Scan for the cell matching the given text and deliver its [X, Y] coordinate at center. 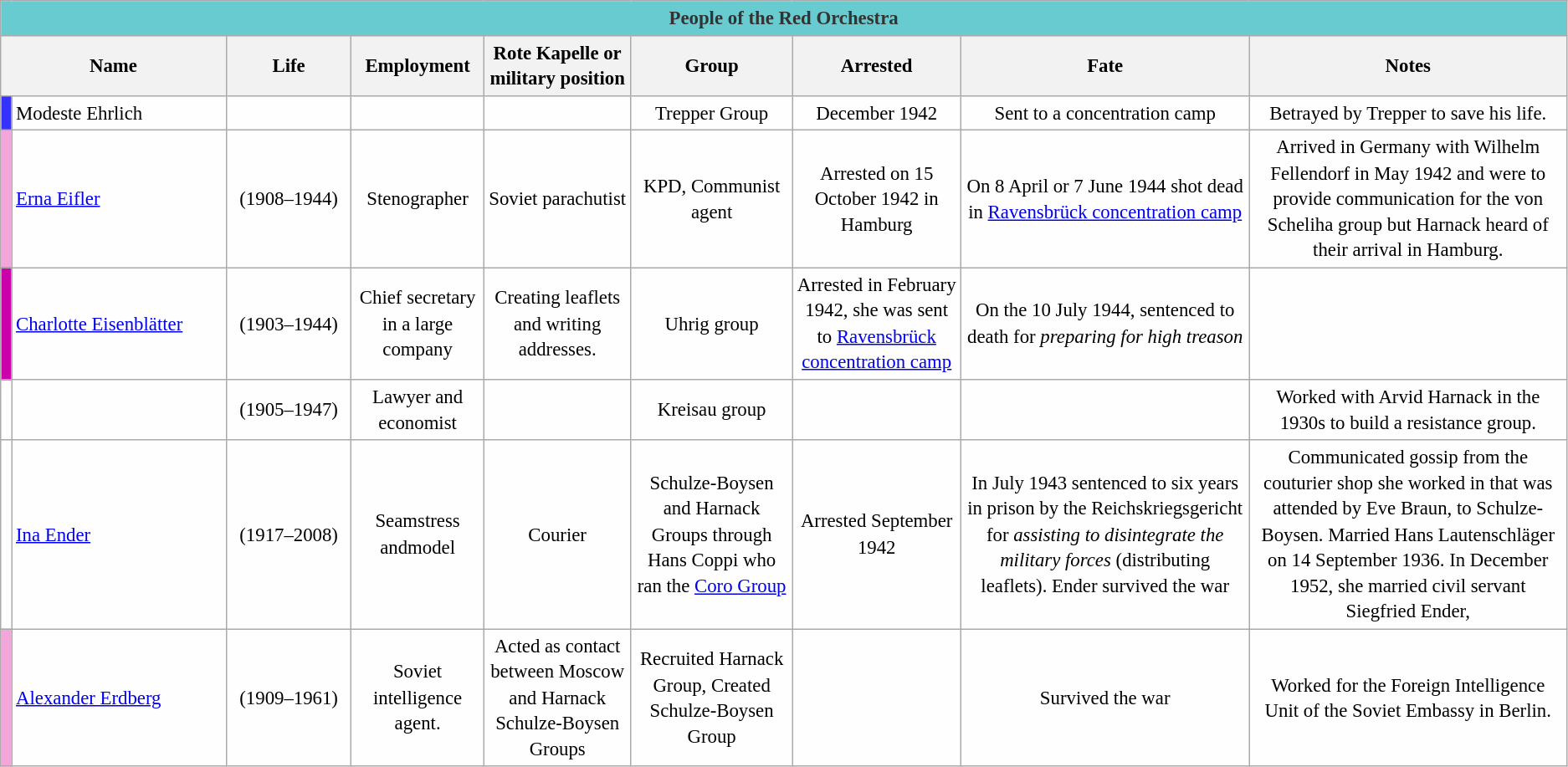
Chief secretary in a large company [418, 324]
Soviet parachutist [557, 199]
Group [711, 65]
Trepper Group [711, 112]
Acted as contact between Moscow and Harnack Schulze-Boysen Groups [557, 698]
(1903–1944) [289, 324]
Life [289, 65]
Worked with Arvid Harnack in the 1930s to build a resistance group. [1407, 410]
Soviet intelligence agent. [418, 698]
Fate [1104, 65]
Lawyer and economist [418, 410]
Erna Eifler [119, 199]
(1905–1947) [289, 410]
Sent to a concentration camp [1104, 112]
Recruited Harnack Group, Created Schulze-Boysen Group [711, 698]
People of the Red Orchestra [784, 18]
Name [114, 65]
Employment [418, 65]
Worked for the Foreign Intelligence Unit of the Soviet Embassy in Berlin. [1407, 698]
(1917–2008) [289, 534]
Rote Kapelle or military position [557, 65]
Arrested September 1942 [877, 534]
Notes [1407, 65]
Schulze-Boysen and Harnack Groups through Hans Coppi who ran the Coro Group [711, 534]
KPD, Communist agent [711, 199]
Courier [557, 534]
On 8 April or 7 June 1944 shot dead in Ravensbrück concentration camp [1104, 199]
(1909–1961) [289, 698]
Arrested on 15 October 1942 in Hamburg [877, 199]
Uhrig group [711, 324]
Arrested [877, 65]
Seamstress andmodel [418, 534]
Betrayed by Trepper to save his life. [1407, 112]
Stenographer [418, 199]
Charlotte Eisenblätter [119, 324]
On the 10 July 1944, sentenced to death for preparing for high treason [1104, 324]
Creating leaflets and writing addresses. [557, 324]
Arrested in February 1942, she was sent to Ravensbrück concentration camp [877, 324]
Modeste Ehrlich [119, 112]
Kreisau group [711, 410]
Alexander Erdberg [119, 698]
(1908–1944) [289, 199]
Ina Ender [119, 534]
December 1942 [877, 112]
Survived the war [1104, 698]
